For the text-containing cell, return its midpoint in (x, y) coordinate format. 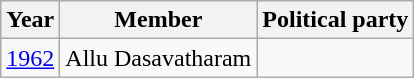
Political party (336, 20)
1962 (30, 58)
Year (30, 20)
Member (158, 20)
Allu Dasavatharam (158, 58)
